Identify which cell holds the provided text, then report its [x, y] central coordinate. 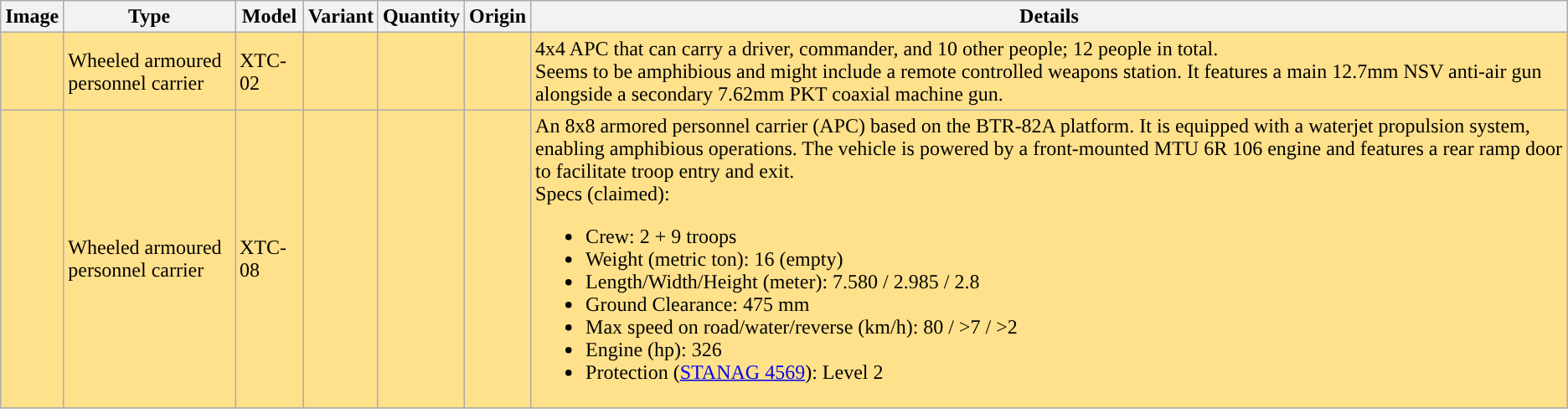
Model [269, 17]
Origin [498, 17]
Details [1050, 17]
Quantity [420, 17]
XTC-08 [269, 259]
Variant [342, 17]
XTC-02 [269, 71]
Image [32, 17]
Type [149, 17]
